Determine the (X, Y) coordinate at the center of the cell enclosing the given text.  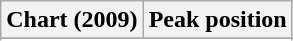
Peak position (218, 20)
Chart (2009) (72, 20)
